Capture the cell that displays the provided text and extract its [X, Y] central coordinate. 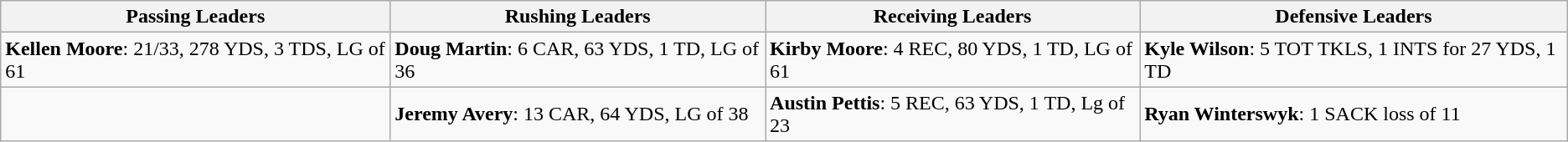
Kellen Moore: 21/33, 278 YDS, 3 TDS, LG of 61 [196, 60]
Jeremy Avery: 13 CAR, 64 YDS, LG of 38 [578, 114]
Austin Pettis: 5 REC, 63 YDS, 1 TD, Lg of 23 [953, 114]
Defensive Leaders [1354, 17]
Receiving Leaders [953, 17]
Kyle Wilson: 5 TOT TKLS, 1 INTS for 27 YDS, 1 TD [1354, 60]
Rushing Leaders [578, 17]
Doug Martin: 6 CAR, 63 YDS, 1 TD, LG of 36 [578, 60]
Ryan Winterswyk: 1 SACK loss of 11 [1354, 114]
Kirby Moore: 4 REC, 80 YDS, 1 TD, LG of 61 [953, 60]
Passing Leaders [196, 17]
